Detect which cell encompasses the target text, then output its (x, y) center coordinate. 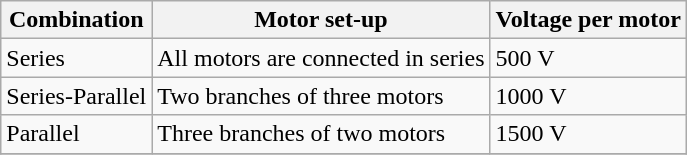
1500 V (588, 134)
Combination (76, 20)
Parallel (76, 134)
Series-Parallel (76, 96)
Two branches of three motors (321, 96)
Voltage per motor (588, 20)
Three branches of two motors (321, 134)
Motor set-up (321, 20)
Series (76, 58)
500 V (588, 58)
1000 V (588, 96)
All motors are connected in series (321, 58)
